Scan for the cell matching the given text and deliver its [x, y] coordinate at center. 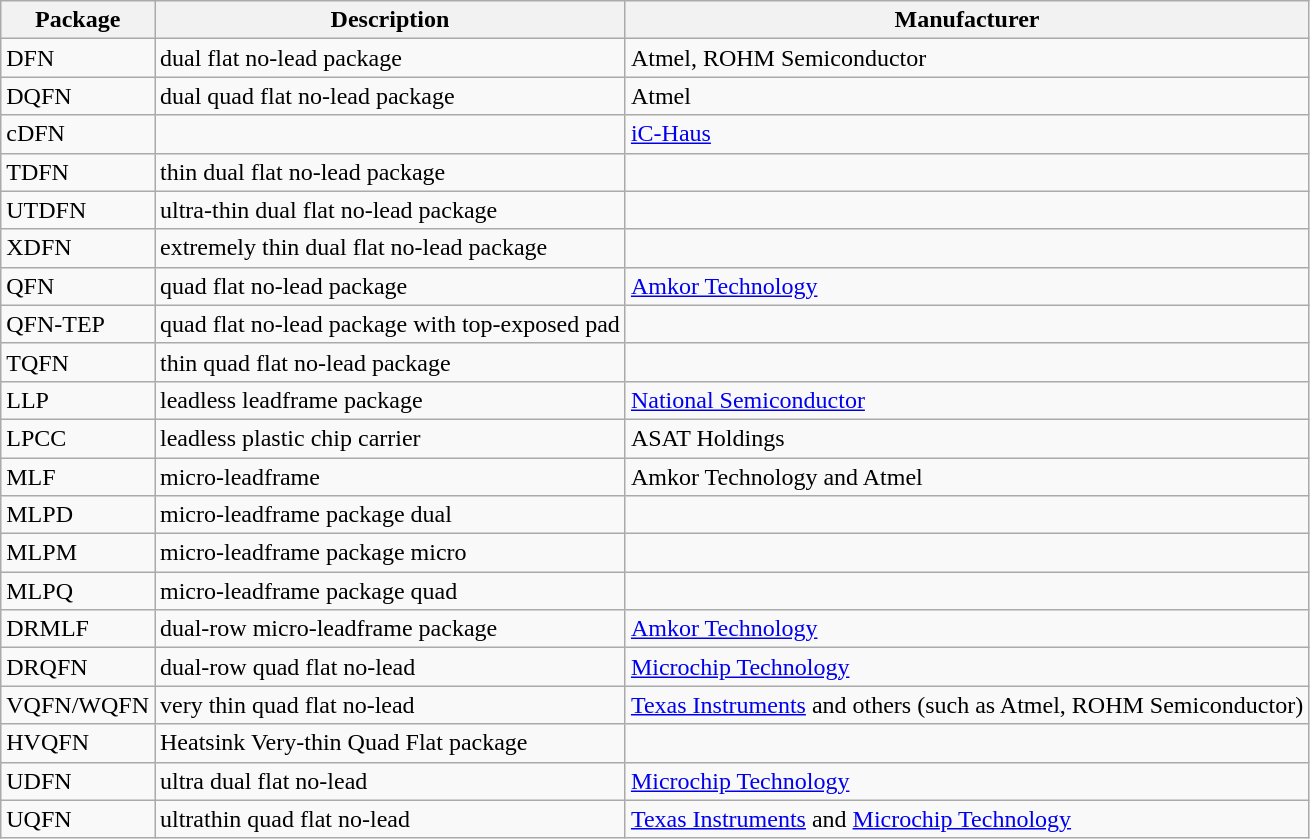
Manufacturer [966, 20]
MLPQ [78, 591]
quad flat no-lead package with top-exposed pad [390, 324]
Description [390, 20]
leadless plastic chip carrier [390, 438]
MLPM [78, 553]
Heatsink Very-thin Quad Flat package [390, 743]
Atmel [966, 96]
DQFN [78, 96]
TDFN [78, 172]
XDFN [78, 248]
ASAT Holdings [966, 438]
micro-leadframe package quad [390, 591]
cDFN [78, 134]
ultrathin quad flat no-lead [390, 819]
Package [78, 20]
dual flat no-lead package [390, 58]
QFN-TEP [78, 324]
UQFN [78, 819]
DRQFN [78, 667]
UDFN [78, 781]
dual-row micro-leadframe package [390, 629]
quad flat no-lead package [390, 286]
extremely thin dual flat no-lead package [390, 248]
TQFN [78, 362]
HVQFN [78, 743]
micro-leadframe package dual [390, 515]
QFN [78, 286]
dual quad flat no-lead package [390, 96]
LPCC [78, 438]
VQFN/WQFN [78, 705]
MLF [78, 477]
Texas Instruments and Microchip Technology [966, 819]
ultra dual flat no-lead [390, 781]
very thin quad flat no-lead [390, 705]
dual-row quad flat no-lead [390, 667]
thin quad flat no-lead package [390, 362]
ultra-thin dual flat no-lead package [390, 210]
UTDFN [78, 210]
thin dual flat no-lead package [390, 172]
DFN [78, 58]
micro-leadframe [390, 477]
DRMLF [78, 629]
Amkor Technology and Atmel [966, 477]
LLP [78, 400]
Atmel, ROHM Semiconductor [966, 58]
leadless leadframe package [390, 400]
National Semiconductor [966, 400]
iC-Haus [966, 134]
MLPD [78, 515]
micro-leadframe package micro [390, 553]
Texas Instruments and others (such as Atmel, ROHM Semiconductor) [966, 705]
